Find where the given text appears and provide that cell's center as (x, y) coordinate. 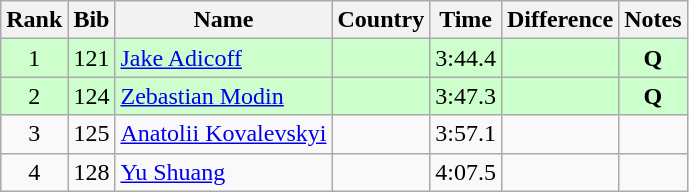
Name (224, 20)
3:44.4 (466, 58)
121 (92, 58)
Zebastian Modin (224, 96)
Jake Adicoff (224, 58)
4:07.5 (466, 172)
Rank (34, 20)
Difference (560, 20)
3:47.3 (466, 96)
Anatolii Kovalevskyi (224, 134)
128 (92, 172)
1 (34, 58)
Yu Shuang (224, 172)
3:57.1 (466, 134)
3 (34, 134)
125 (92, 134)
Notes (653, 20)
Bib (92, 20)
Country (381, 20)
124 (92, 96)
4 (34, 172)
2 (34, 96)
Time (466, 20)
